For the text-containing cell, return its midpoint in (x, y) coordinate format. 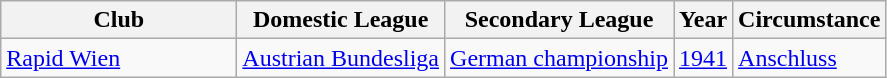
Secondary League (560, 20)
Austrian Bundesliga (341, 58)
Circumstance (810, 20)
Domestic League (341, 20)
Rapid Wien (119, 58)
Year (704, 20)
Club (119, 20)
1941 (704, 58)
Anschluss (810, 58)
German championship (560, 58)
